Extract the [X, Y] coordinate from the center of the cell holding the provided text.  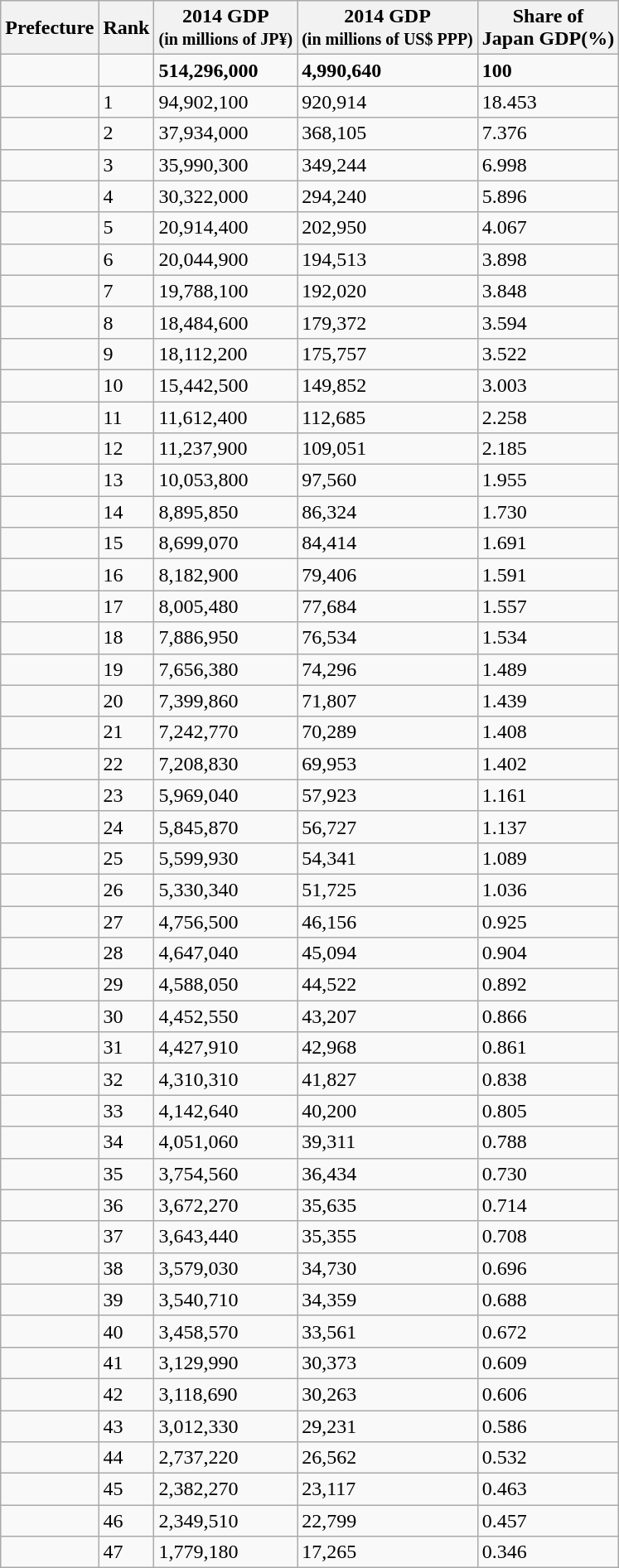
13 [126, 480]
45,094 [388, 953]
1.591 [548, 575]
18.453 [548, 102]
202,950 [388, 228]
34 [126, 1142]
1.439 [548, 701]
36 [126, 1205]
10,053,800 [225, 480]
1.955 [548, 480]
30,322,000 [225, 196]
5 [126, 228]
3.594 [548, 322]
35 [126, 1174]
38 [126, 1268]
56,727 [388, 827]
17,265 [388, 1552]
33,561 [388, 1331]
1.036 [548, 890]
10 [126, 385]
1.408 [548, 732]
Share of Japan GDP(%) [548, 28]
2014 GDP (in millions of JP¥) [225, 28]
0.730 [548, 1174]
57,923 [388, 795]
3,540,710 [225, 1300]
920,914 [388, 102]
35,635 [388, 1205]
24 [126, 827]
21 [126, 732]
7,656,380 [225, 669]
2 [126, 133]
23 [126, 795]
1.534 [548, 638]
4,990,640 [388, 70]
31 [126, 1048]
1.489 [548, 669]
7,208,830 [225, 764]
1 [126, 102]
0.892 [548, 985]
37,934,000 [225, 133]
45 [126, 1489]
5,969,040 [225, 795]
86,324 [388, 512]
40,200 [388, 1111]
11 [126, 417]
3,012,330 [225, 1426]
0.788 [548, 1142]
84,414 [388, 543]
51,725 [388, 890]
44 [126, 1458]
3,458,570 [225, 1331]
1.161 [548, 795]
1.402 [548, 764]
7,886,950 [225, 638]
20,044,900 [225, 259]
1,779,180 [225, 1552]
3,672,270 [225, 1205]
9 [126, 354]
0.609 [548, 1363]
42 [126, 1394]
77,684 [388, 606]
11,237,900 [225, 449]
34,359 [388, 1300]
4,452,550 [225, 1016]
37 [126, 1237]
112,685 [388, 417]
0.672 [548, 1331]
25 [126, 858]
35,990,300 [225, 165]
6.998 [548, 165]
7,242,770 [225, 732]
179,372 [388, 322]
7 [126, 291]
175,757 [388, 354]
20,914,400 [225, 228]
1.730 [548, 512]
0.457 [548, 1521]
0.532 [548, 1458]
192,020 [388, 291]
18,484,600 [225, 322]
16 [126, 575]
5,845,870 [225, 827]
15,442,500 [225, 385]
74,296 [388, 669]
7,399,860 [225, 701]
0.861 [548, 1048]
5,599,930 [225, 858]
39,311 [388, 1142]
94,902,100 [225, 102]
33 [126, 1111]
5.896 [548, 196]
0.904 [548, 953]
100 [548, 70]
28 [126, 953]
46,156 [388, 922]
8,182,900 [225, 575]
26 [126, 890]
20 [126, 701]
3.898 [548, 259]
43,207 [388, 1016]
0.838 [548, 1079]
4,588,050 [225, 985]
3 [126, 165]
26,562 [388, 1458]
2,382,270 [225, 1489]
Rank [126, 28]
22 [126, 764]
4,647,040 [225, 953]
4,427,910 [225, 1048]
0.696 [548, 1268]
39 [126, 1300]
79,406 [388, 575]
71,807 [388, 701]
54,341 [388, 858]
2.185 [548, 449]
41 [126, 1363]
0.925 [548, 922]
149,852 [388, 385]
19 [126, 669]
514,296,000 [225, 70]
36,434 [388, 1174]
97,560 [388, 480]
29,231 [388, 1426]
0.586 [548, 1426]
34,730 [388, 1268]
41,827 [388, 1079]
17 [126, 606]
3.003 [548, 385]
3.522 [548, 354]
4 [126, 196]
42,968 [388, 1048]
4.067 [548, 228]
0.805 [548, 1111]
0.714 [548, 1205]
27 [126, 922]
2,349,510 [225, 1521]
30,373 [388, 1363]
18,112,200 [225, 354]
3,579,030 [225, 1268]
30 [126, 1016]
8,699,070 [225, 543]
30,263 [388, 1394]
0.866 [548, 1016]
1.691 [548, 543]
2,737,220 [225, 1458]
368,105 [388, 133]
194,513 [388, 259]
3,129,990 [225, 1363]
46 [126, 1521]
0.463 [548, 1489]
32 [126, 1079]
3,754,560 [225, 1174]
0.688 [548, 1300]
0.606 [548, 1394]
294,240 [388, 196]
70,289 [388, 732]
Prefecture [50, 28]
4,310,310 [225, 1079]
69,953 [388, 764]
19,788,100 [225, 291]
12 [126, 449]
43 [126, 1426]
29 [126, 985]
2014 GDP (in millions of US$ PPP) [388, 28]
1.137 [548, 827]
1.089 [548, 858]
22,799 [388, 1521]
76,534 [388, 638]
8 [126, 322]
349,244 [388, 165]
11,612,400 [225, 417]
3.848 [548, 291]
4,756,500 [225, 922]
109,051 [388, 449]
8,895,850 [225, 512]
3,118,690 [225, 1394]
4,051,060 [225, 1142]
4,142,640 [225, 1111]
8,005,480 [225, 606]
15 [126, 543]
5,330,340 [225, 890]
18 [126, 638]
2.258 [548, 417]
40 [126, 1331]
3,643,440 [225, 1237]
47 [126, 1552]
35,355 [388, 1237]
7.376 [548, 133]
0.346 [548, 1552]
0.708 [548, 1237]
6 [126, 259]
44,522 [388, 985]
23,117 [388, 1489]
14 [126, 512]
1.557 [548, 606]
